Return [X, Y] of the center of cell containing provided text 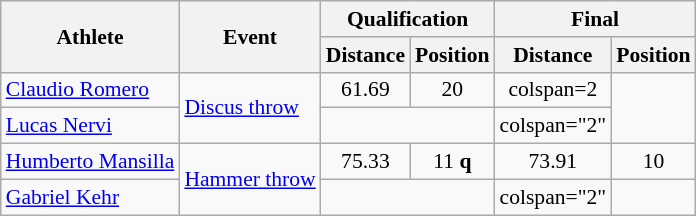
colspan=2 [554, 90]
Final [596, 19]
20 [452, 90]
Claudio Romero [90, 90]
Lucas Nervi [90, 126]
10 [653, 162]
61.69 [366, 90]
Qualification [408, 19]
Gabriel Kehr [90, 197]
75.33 [366, 162]
Hammer throw [250, 180]
Athlete [90, 36]
Humberto Mansilla [90, 162]
73.91 [554, 162]
Event [250, 36]
Discus throw [250, 108]
11 q [452, 162]
